Detect which cell encompasses the target text, then output its [x, y] center coordinate. 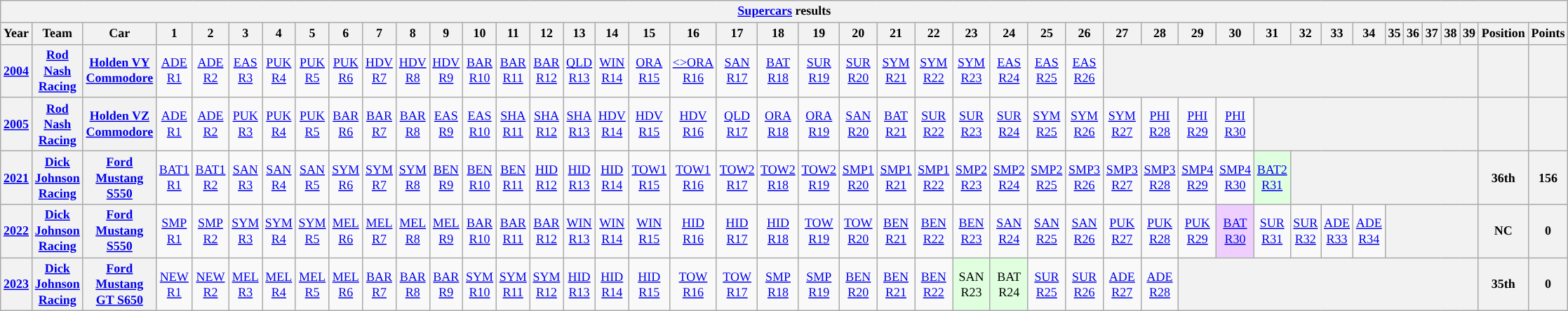
TOW1R16 [693, 177]
EASR9 [446, 124]
SYMR23 [972, 71]
SMP2R23 [972, 177]
QLDR13 [579, 71]
23 [972, 34]
HDVR14 [612, 124]
Points [1548, 34]
17 [737, 34]
SURR22 [934, 124]
9 [446, 34]
SMP1R21 [896, 177]
PHIR30 [1235, 124]
TOW2R19 [819, 177]
5 [312, 34]
24 [1009, 34]
34 [1369, 34]
SHAR11 [513, 124]
14 [612, 34]
BATR21 [896, 124]
30 [1235, 34]
PUKR29 [1198, 231]
Car [119, 34]
BAT2R31 [1272, 177]
20 [858, 34]
HIDR17 [737, 231]
TOW1R15 [649, 177]
SMPR18 [778, 284]
ORAR18 [778, 124]
SYMR22 [934, 71]
TOWR20 [858, 231]
18 [778, 34]
BARR9 [446, 284]
PHIR29 [1198, 124]
SURR23 [972, 124]
PUKR3 [246, 124]
MELR7 [380, 231]
28 [1160, 34]
SURR20 [858, 71]
MELR8 [413, 231]
35 [1395, 34]
TOWR19 [819, 231]
ADER27 [1122, 284]
SYMR3 [246, 231]
12 [547, 34]
TOW2R17 [737, 177]
BENR10 [480, 177]
BARR6 [346, 124]
SURR25 [1047, 284]
7 [380, 34]
SURR31 [1272, 231]
3 [246, 34]
WINR15 [649, 231]
Year [17, 34]
SANR20 [858, 124]
SYMR27 [1122, 124]
SMP3R28 [1160, 177]
SURR24 [1009, 124]
36 [1413, 34]
SMP3R26 [1085, 177]
29 [1198, 34]
SMPR19 [819, 284]
MELR9 [446, 231]
EASR3 [246, 71]
SYMR4 [279, 231]
HDVR9 [446, 71]
Team [58, 34]
NEWR1 [174, 284]
HDVR16 [693, 124]
WINR13 [579, 231]
8 [413, 34]
EASR24 [1009, 71]
SYMR26 [1085, 124]
19 [819, 34]
25 [1047, 34]
BAT1R2 [210, 177]
1 [174, 34]
4 [279, 34]
22 [934, 34]
SANR24 [1009, 231]
SANR23 [972, 284]
EASR25 [1047, 71]
2022 [17, 231]
10 [480, 34]
ADER34 [1369, 231]
BENR11 [513, 177]
ORAR19 [819, 124]
Holden VY Commodore [119, 71]
BENR9 [446, 177]
156 [1548, 177]
21 [896, 34]
2021 [17, 177]
SYMR11 [513, 284]
TOWR16 [693, 284]
SHAR12 [547, 124]
SYMR5 [312, 231]
PHIR28 [1160, 124]
33 [1337, 34]
11 [513, 34]
Ford Mustang GT S650 [119, 284]
37 [1431, 34]
36th [1503, 177]
35th [1503, 284]
SMPR2 [210, 231]
EASR10 [480, 124]
SYMR6 [346, 177]
TOW2R18 [778, 177]
SMP2R25 [1047, 177]
HDVR15 [649, 124]
31 [1272, 34]
SMP1R22 [934, 177]
MELR3 [246, 284]
EASR26 [1085, 71]
SYMR7 [380, 177]
SYMR10 [480, 284]
BENR20 [858, 284]
SYMR25 [1047, 124]
Holden VZ Commodore [119, 124]
<>ORAR16 [693, 71]
MELR5 [312, 284]
BENR23 [972, 231]
26 [1085, 34]
PUKR6 [346, 71]
13 [579, 34]
SANR17 [737, 71]
SMP4R29 [1198, 177]
2004 [17, 71]
6 [346, 34]
HIDR12 [547, 177]
SMP3R27 [1122, 177]
NEWR2 [210, 284]
SMP4R30 [1235, 177]
2023 [17, 284]
2005 [17, 124]
BATR30 [1235, 231]
39 [1469, 34]
HIDR16 [693, 231]
QLDR17 [737, 124]
SMPR1 [174, 231]
38 [1451, 34]
SURR26 [1085, 284]
TOWR17 [737, 284]
SYMR21 [896, 71]
HDVR8 [413, 71]
SMP2R24 [1009, 177]
HIDR15 [649, 284]
SURR19 [819, 71]
Supercars results [784, 11]
ADER28 [1160, 284]
SANR26 [1085, 231]
16 [693, 34]
15 [649, 34]
PUKR28 [1160, 231]
MELR4 [279, 284]
SANR5 [312, 177]
HDVR7 [380, 71]
SANR4 [279, 177]
SYMR12 [547, 284]
HIDR18 [778, 231]
SMP1R20 [858, 177]
SURR32 [1306, 231]
ADER33 [1337, 231]
SANR3 [246, 177]
BATR24 [1009, 284]
Position [1503, 34]
SHAR13 [579, 124]
SANR25 [1047, 231]
BAT1R1 [174, 177]
BATR18 [778, 71]
PUKR27 [1122, 231]
ORAR15 [649, 71]
2 [210, 34]
NC [1503, 231]
32 [1306, 34]
SYMR8 [413, 177]
27 [1122, 34]
